From the cell containing the given text, extract its center point as (x, y) coordinate. 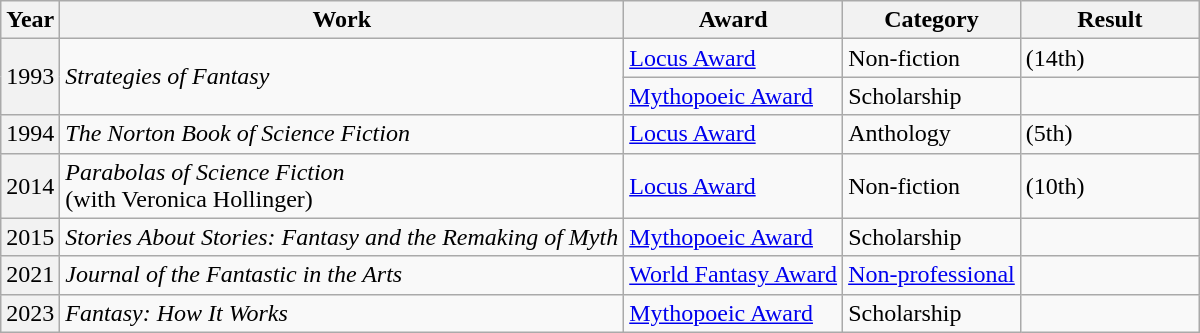
Stories About Stories: Fantasy and the Remaking of Myth (342, 237)
Work (342, 20)
(14th) (1110, 58)
1993 (30, 77)
Year (30, 20)
Category (932, 20)
Non-professional (932, 275)
Fantasy: How It Works (342, 313)
Parabolas of Science Fiction(with Veronica Hollinger) (342, 186)
2023 (30, 313)
(10th) (1110, 186)
Award (734, 20)
Strategies of Fantasy (342, 77)
2021 (30, 275)
Result (1110, 20)
World Fantasy Award (734, 275)
The Norton Book of Science Fiction (342, 134)
Anthology (932, 134)
2015 (30, 237)
(5th) (1110, 134)
Journal of the Fantastic in the Arts (342, 275)
1994 (30, 134)
2014 (30, 186)
